Return (X, Y) of the center of cell containing provided text 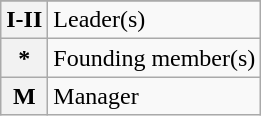
* (24, 58)
M (24, 96)
Manager (154, 96)
I-II (24, 20)
Founding member(s) (154, 58)
Leader(s) (154, 20)
